For the text-containing cell, return its midpoint in [x, y] coordinate format. 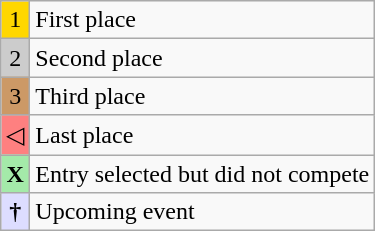
† [16, 212]
X [16, 173]
Entry selected but did not compete [202, 173]
3 [16, 96]
Third place [202, 96]
Second place [202, 58]
Upcoming event [202, 212]
◁ [16, 135]
1 [16, 20]
Last place [202, 135]
First place [202, 20]
2 [16, 58]
